Return the [x, y] coordinate for the center point of the cell that contains the specified text.  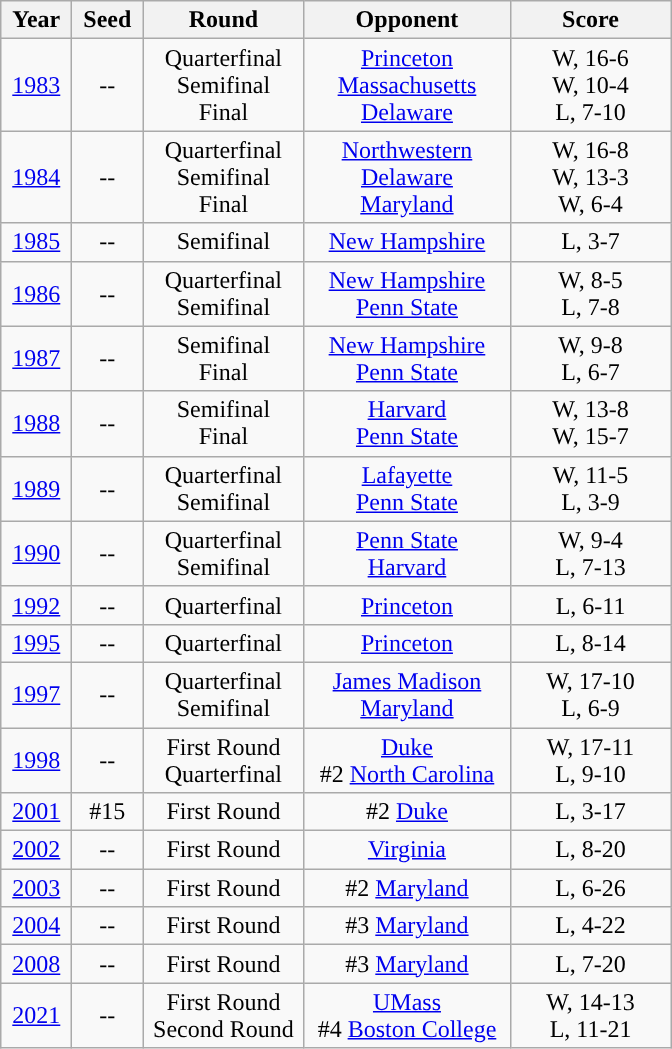
LafayettePenn State [407, 488]
Year [36, 20]
L, 4-22 [590, 926]
NorthwesternDelawareMaryland [407, 177]
Round [224, 20]
1987 [36, 358]
1998 [36, 760]
Opponent [407, 20]
2003 [36, 888]
1995 [36, 643]
L, 3-17 [590, 812]
W, 11-5L, 3-9 [590, 488]
New Hampshire [407, 242]
W, 13-8W, 15-7 [590, 424]
James MadisonMaryland [407, 694]
1997 [36, 694]
1984 [36, 177]
L, 6-11 [590, 605]
2004 [36, 926]
Semifinal [224, 242]
UMass#4 Boston College [407, 1016]
2001 [36, 812]
#2 Duke [407, 812]
W, 14-13L, 11-21 [590, 1016]
W, 16-6W, 10-4L, 7-10 [590, 85]
L, 7-20 [590, 964]
Duke#2 North Carolina [407, 760]
2002 [36, 850]
PrincetonMassachusettsDelaware [407, 85]
Virginia [407, 850]
W, 17-11L, 9-10 [590, 760]
Score [590, 20]
2008 [36, 964]
1988 [36, 424]
#2 Maryland [407, 888]
L, 8-14 [590, 643]
HarvardPenn State [407, 424]
#15 [108, 812]
2021 [36, 1016]
W, 9-8L, 6-7 [590, 358]
W, 17-10L, 6-9 [590, 694]
Seed [108, 20]
L, 6-26 [590, 888]
1986 [36, 294]
1983 [36, 85]
W, 9-4L, 7-13 [590, 554]
First RoundQuarterfinal [224, 760]
First RoundSecond Round [224, 1016]
W, 8-5L, 7-8 [590, 294]
Penn StateHarvard [407, 554]
W, 16-8W, 13-3W, 6-4 [590, 177]
1990 [36, 554]
1985 [36, 242]
L, 8-20 [590, 850]
1992 [36, 605]
L, 3-7 [590, 242]
1989 [36, 488]
